Pinpoint the cell where the given text exists, returning its (X, Y) midpoint coordinate. 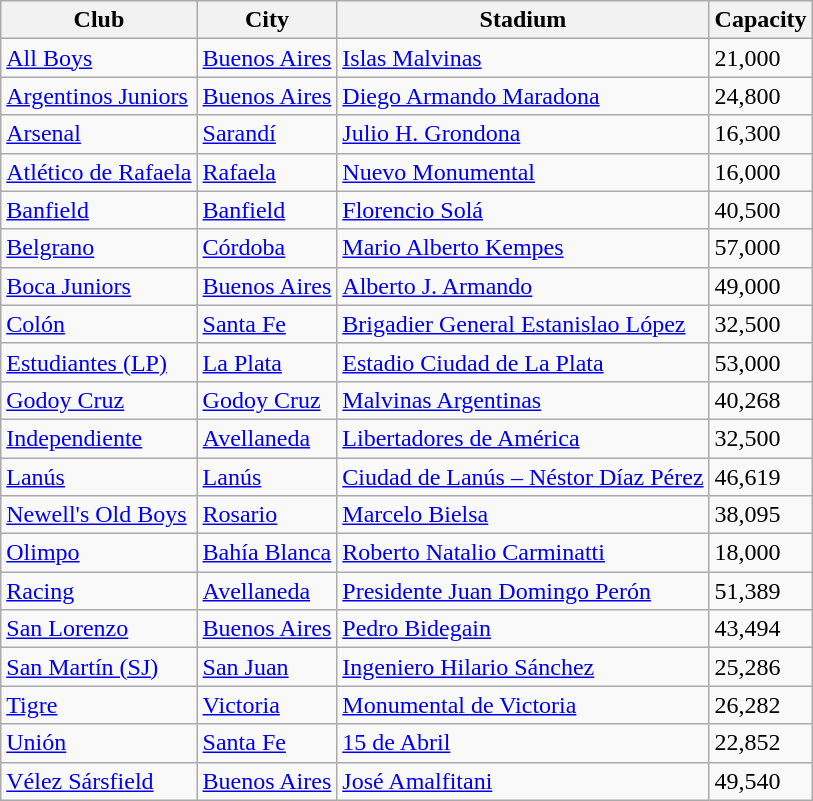
Islas Malvinas (523, 58)
Boca Juniors (99, 286)
Córdoba (267, 248)
57,000 (760, 248)
Pedro Bidegain (523, 629)
46,619 (760, 477)
Nuevo Monumental (523, 172)
Sarandí (267, 134)
22,852 (760, 743)
San Lorenzo (99, 629)
16,000 (760, 172)
Malvinas Argentinas (523, 400)
15 de Abril (523, 743)
Colón (99, 324)
Monumental de Victoria (523, 705)
40,500 (760, 210)
Estudiantes (LP) (99, 362)
Club (99, 20)
16,300 (760, 134)
Tigre (99, 705)
Brigadier General Estanislao López (523, 324)
Alberto J. Armando (523, 286)
38,095 (760, 515)
43,494 (760, 629)
51,389 (760, 591)
Florencio Solá (523, 210)
Unión (99, 743)
José Amalfitani (523, 781)
Rosario (267, 515)
49,540 (760, 781)
49,000 (760, 286)
Ingeniero Hilario Sánchez (523, 667)
Racing (99, 591)
Independiente (99, 438)
Vélez Sársfield (99, 781)
26,282 (760, 705)
Libertadores de América (523, 438)
Olimpo (99, 553)
Mario Alberto Kempes (523, 248)
Ciudad de Lanús – Néstor Díaz Pérez (523, 477)
Arsenal (99, 134)
53,000 (760, 362)
Diego Armando Maradona (523, 96)
San Martín (SJ) (99, 667)
Rafaela (267, 172)
Atlético de Rafaela (99, 172)
Presidente Juan Domingo Perón (523, 591)
25,286 (760, 667)
Argentinos Juniors (99, 96)
Stadium (523, 20)
City (267, 20)
18,000 (760, 553)
21,000 (760, 58)
Estadio Ciudad de La Plata (523, 362)
All Boys (99, 58)
Roberto Natalio Carminatti (523, 553)
Belgrano (99, 248)
Julio H. Grondona (523, 134)
24,800 (760, 96)
40,268 (760, 400)
Newell's Old Boys (99, 515)
La Plata (267, 362)
Marcelo Bielsa (523, 515)
Capacity (760, 20)
Bahía Blanca (267, 553)
San Juan (267, 667)
Victoria (267, 705)
